Scan for the cell matching the given text and deliver its (x, y) coordinate at center. 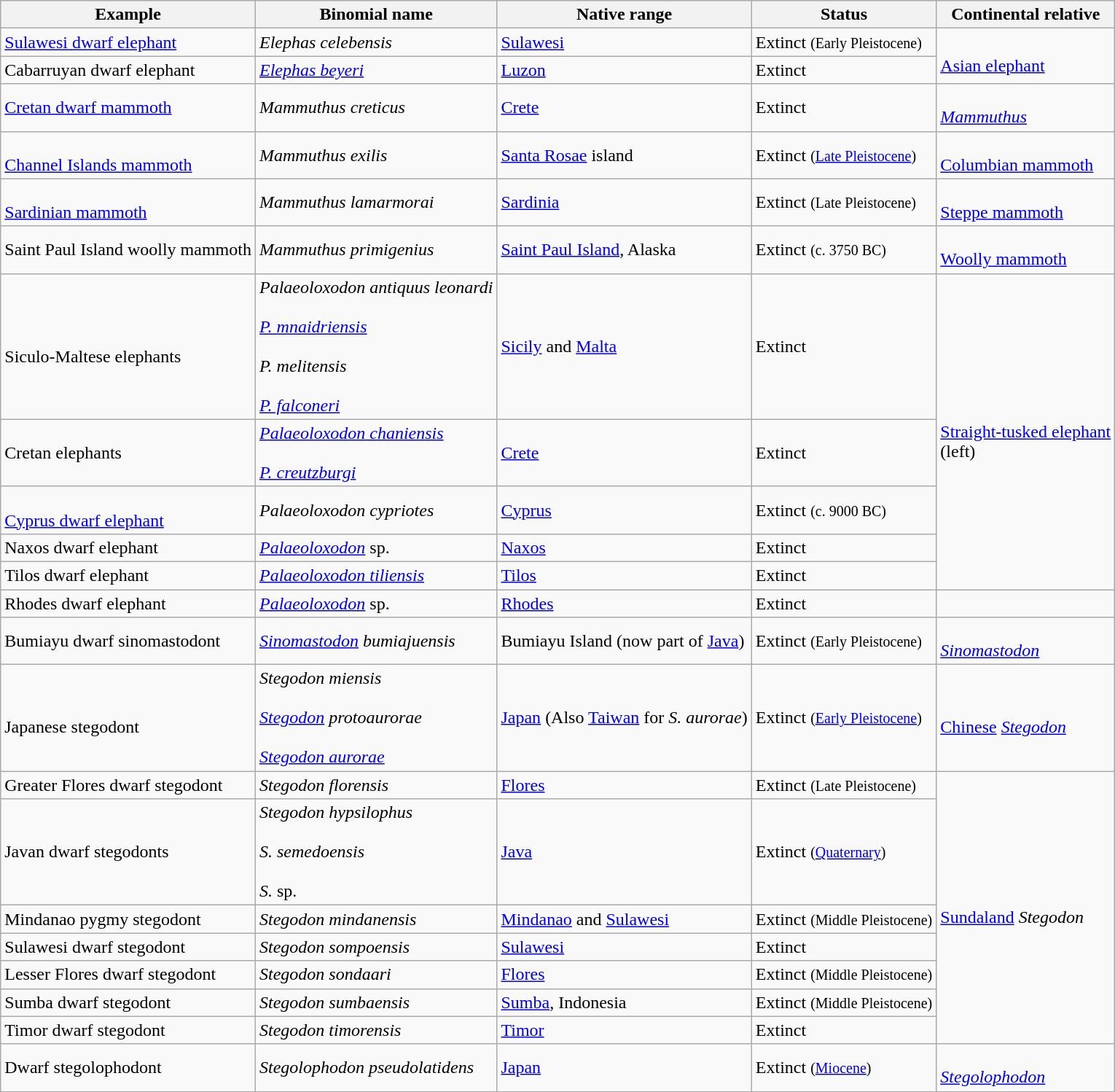
Stegodon sumbaensis (376, 1002)
Stegodon sondaari (376, 975)
Stegodon mindanensis (376, 919)
Dwarf stegolophodont (128, 1067)
Cyprus dwarf elephant (128, 510)
Sundaland Stegodon (1026, 908)
Mammuthus (1026, 108)
Japan (Also Taiwan for S. aurorae) (624, 718)
Palaeoloxodon cypriotes (376, 510)
Stegolophodon pseudolatidens (376, 1067)
Sumba, Indonesia (624, 1002)
Mammuthus creticus (376, 108)
Timor dwarf stegodont (128, 1030)
Java (624, 852)
Cretan dwarf mammoth (128, 108)
Bumiayu dwarf sinomastodont (128, 641)
Channel Islands mammoth (128, 155)
Continental relative (1026, 15)
Cabarruyan dwarf elephant (128, 70)
Saint Paul Island woolly mammoth (128, 249)
Columbian mammoth (1026, 155)
Greater Flores dwarf stegodont (128, 785)
Sardinia (624, 203)
Stegodon hypsilophusS. semedoensisS. sp. (376, 852)
Mammuthus primigenius (376, 249)
Lesser Flores dwarf stegodont (128, 975)
Straight-tusked elephant(left) (1026, 432)
Timor (624, 1030)
Mammuthus lamarmorai (376, 203)
Elephas beyeri (376, 70)
Extinct (c. 3750 BC) (844, 249)
Saint Paul Island, Alaska (624, 249)
Mindanao pygmy stegodont (128, 919)
Sardinian mammoth (128, 203)
Rhodes (624, 603)
Japanese stegodont (128, 718)
Binomial name (376, 15)
Tilos (624, 575)
Sinomastodon bumiajuensis (376, 641)
Palaeoloxodon tiliensis (376, 575)
Naxos (624, 547)
Mammuthus exilis (376, 155)
Bumiayu Island (now part of Java) (624, 641)
Stegodon miensisStegodon protoauroraeStegodon aurorae (376, 718)
Mindanao and Sulawesi (624, 919)
Santa Rosae island (624, 155)
Luzon (624, 70)
Naxos dwarf elephant (128, 547)
Japan (624, 1067)
Cretan elephants (128, 453)
Sumba dwarf stegodont (128, 1002)
Sulawesi dwarf elephant (128, 42)
Stegodon sompoensis (376, 947)
Stegodon florensis (376, 785)
Extinct (Miocene) (844, 1067)
Palaeoloxodon chaniensisP. creutzburgi (376, 453)
Siculo-Maltese elephants (128, 346)
Javan dwarf stegodonts (128, 852)
Native range (624, 15)
Example (128, 15)
Stegolophodon (1026, 1067)
Woolly mammoth (1026, 249)
Steppe mammoth (1026, 203)
Extinct (Quaternary) (844, 852)
Palaeoloxodon antiquus leonardiP. mnaidriensisP. melitensisP. falconeri (376, 346)
Sinomastodon (1026, 641)
Rhodes dwarf elephant (128, 603)
Sulawesi dwarf stegodont (128, 947)
Cyprus (624, 510)
Sicily and Malta (624, 346)
Stegodon timorensis (376, 1030)
Extinct (c. 9000 BC) (844, 510)
Elephas celebensis (376, 42)
Status (844, 15)
Asian elephant (1026, 56)
Tilos dwarf elephant (128, 575)
Chinese Stegodon (1026, 718)
